For the text-containing cell, return its midpoint in (X, Y) coordinate format. 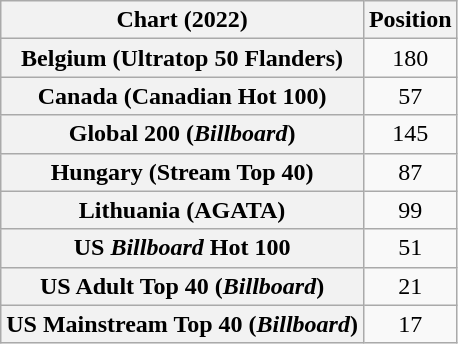
51 (410, 248)
Hungary (Stream Top 40) (182, 172)
US Adult Top 40 (Billboard) (182, 286)
Global 200 (Billboard) (182, 134)
US Billboard Hot 100 (182, 248)
Belgium (Ultratop 50 Flanders) (182, 58)
Lithuania (AGATA) (182, 210)
17 (410, 324)
21 (410, 286)
Position (410, 20)
180 (410, 58)
145 (410, 134)
Canada (Canadian Hot 100) (182, 96)
57 (410, 96)
US Mainstream Top 40 (Billboard) (182, 324)
87 (410, 172)
Chart (2022) (182, 20)
99 (410, 210)
